Provide the [X, Y] coordinate of the cell's center where the given text is located.  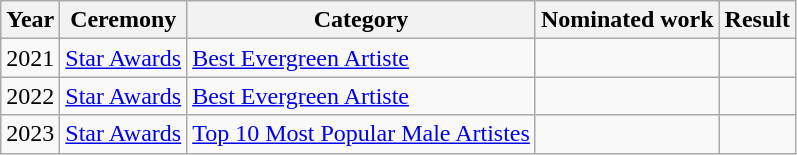
Ceremony [124, 20]
2022 [30, 96]
Category [362, 20]
2021 [30, 58]
Year [30, 20]
Nominated work [627, 20]
Top 10 Most Popular Male Artistes [362, 134]
Result [757, 20]
2023 [30, 134]
